From the cell containing the given text, extract its center point as (X, Y) coordinate. 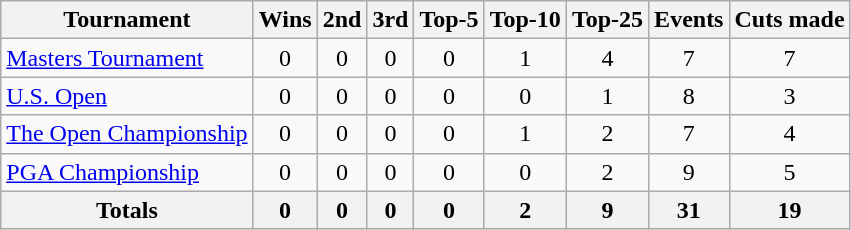
Wins (285, 20)
Top-5 (449, 20)
3 (790, 96)
Totals (127, 210)
U.S. Open (127, 96)
Top-25 (607, 20)
Masters Tournament (127, 58)
PGA Championship (127, 172)
Events (689, 20)
31 (689, 210)
Top-10 (525, 20)
3rd (390, 20)
2nd (342, 20)
Cuts made (790, 20)
The Open Championship (127, 134)
8 (689, 96)
Tournament (127, 20)
5 (790, 172)
19 (790, 210)
